Return the [X, Y] coordinate for the center point of the cell that contains the specified text.  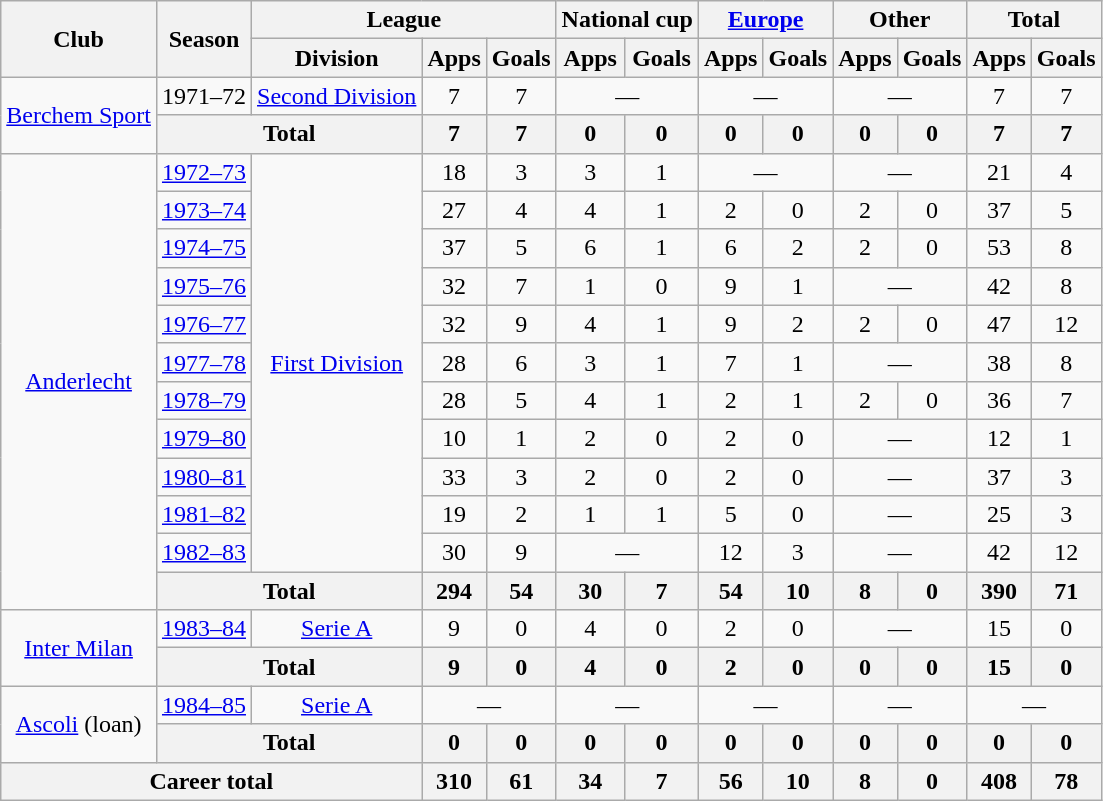
National cup [627, 20]
34 [590, 781]
1974–75 [204, 248]
1981–82 [204, 515]
53 [999, 248]
1973–74 [204, 210]
First Division [337, 362]
1971–72 [204, 96]
1982–83 [204, 553]
Europe [766, 20]
1975–76 [204, 286]
56 [731, 781]
27 [454, 210]
Other [900, 20]
Inter Milan [79, 648]
47 [999, 324]
33 [454, 477]
1984–85 [204, 705]
38 [999, 362]
1976–77 [204, 324]
Berchem Sport [79, 115]
78 [1066, 781]
19 [454, 515]
408 [999, 781]
1980–81 [204, 477]
294 [454, 591]
18 [454, 172]
Division [337, 58]
71 [1066, 591]
Ascoli (loan) [79, 724]
1983–84 [204, 629]
Club [79, 39]
1972–73 [204, 172]
1979–80 [204, 438]
Second Division [337, 96]
21 [999, 172]
Anderlecht [79, 382]
1978–79 [204, 400]
League [404, 20]
390 [999, 591]
61 [521, 781]
Career total [212, 781]
310 [454, 781]
Season [204, 39]
25 [999, 515]
36 [999, 400]
1977–78 [204, 362]
